Output the [X, Y] coordinate of the center of the cell containing the given text.  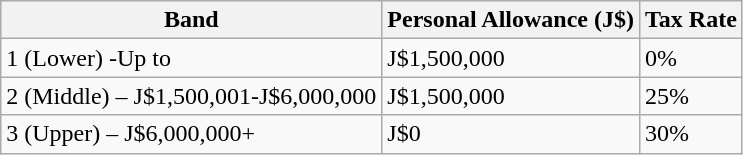
Band [192, 20]
J$0 [511, 134]
2 (Middle) – J$1,500,001-J$6,000,000 [192, 96]
0% [690, 58]
Tax Rate [690, 20]
25% [690, 96]
1 (Lower) -Up to [192, 58]
3 (Upper) – J$6,000,000+ [192, 134]
Personal Allowance (J$) [511, 20]
30% [690, 134]
